For the text-containing cell, return its midpoint in [x, y] coordinate format. 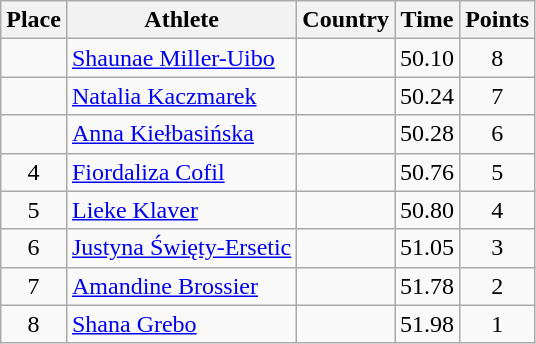
50.24 [428, 96]
Justyna Święty-Ersetic [181, 248]
Shana Grebo [181, 324]
Time [428, 20]
50.10 [428, 58]
Amandine Brossier [181, 286]
Natalia Kaczmarek [181, 96]
50.28 [428, 134]
1 [498, 324]
3 [498, 248]
50.80 [428, 210]
Anna Kiełbasińska [181, 134]
Lieke Klaver [181, 210]
51.05 [428, 248]
51.98 [428, 324]
Points [498, 20]
Country [346, 20]
51.78 [428, 286]
2 [498, 286]
Athlete [181, 20]
Shaunae Miller-Uibo [181, 58]
Fiordaliza Cofil [181, 172]
50.76 [428, 172]
Place [34, 20]
